Extract the (X, Y) coordinate from the center of the cell holding the provided text.  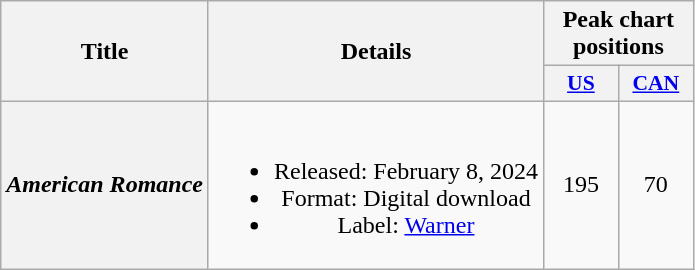
Title (105, 52)
Peak chart positions (618, 34)
Details (376, 52)
195 (580, 184)
70 (656, 184)
American Romance (105, 184)
US (580, 84)
CAN (656, 84)
Released: February 8, 2024Format: Digital downloadLabel: Warner (376, 184)
